Detect which cell encompasses the target text, then output its (X, Y) center coordinate. 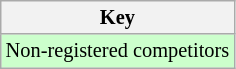
Non-registered competitors (118, 51)
Key (118, 17)
